Scan for the cell matching the given text and deliver its [X, Y] coordinate at center. 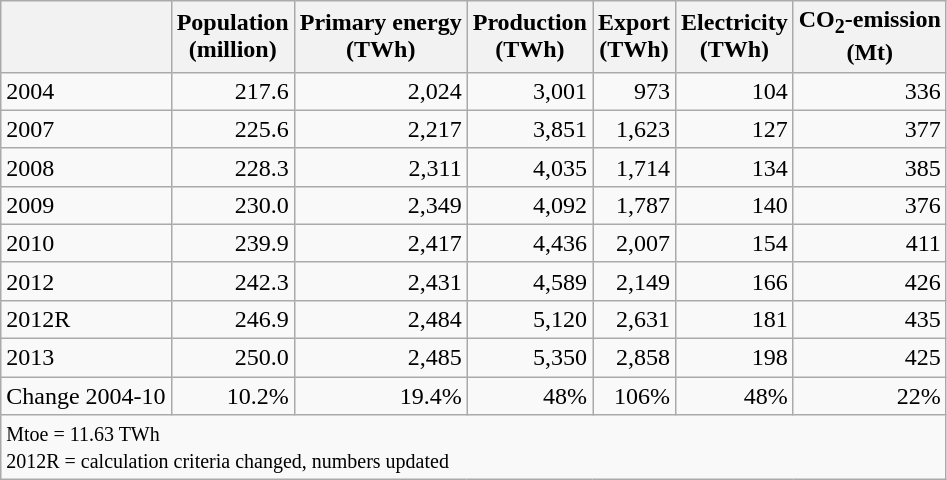
2004 [86, 91]
2,149 [634, 281]
3,851 [530, 129]
2012R [86, 319]
2,858 [634, 358]
Production (TWh) [530, 36]
Export (TWh) [634, 36]
1,623 [634, 129]
1,787 [634, 205]
22% [870, 396]
2,431 [380, 281]
973 [634, 91]
5,120 [530, 319]
2007 [86, 129]
377 [870, 129]
225.6 [232, 129]
2013 [86, 358]
425 [870, 358]
2,417 [380, 243]
127 [735, 129]
10.2% [232, 396]
19.4% [380, 396]
104 [735, 91]
242.3 [232, 281]
239.9 [232, 243]
2,217 [380, 129]
140 [735, 205]
2,024 [380, 91]
2,311 [380, 167]
198 [735, 358]
Primary energy (TWh) [380, 36]
2,007 [634, 243]
230.0 [232, 205]
181 [735, 319]
2010 [86, 243]
106% [634, 396]
411 [870, 243]
435 [870, 319]
217.6 [232, 91]
Mtoe = 11.63 TWh 2012R = calculation criteria changed, numbers updated [474, 448]
Change 2004-10 [86, 396]
2,349 [380, 205]
2,484 [380, 319]
2009 [86, 205]
4,589 [530, 281]
CO2-emission (Mt) [870, 36]
154 [735, 243]
2,485 [380, 358]
2,631 [634, 319]
376 [870, 205]
3,001 [530, 91]
426 [870, 281]
336 [870, 91]
Electricity (TWh) [735, 36]
1,714 [634, 167]
246.9 [232, 319]
2012 [86, 281]
166 [735, 281]
250.0 [232, 358]
134 [735, 167]
2008 [86, 167]
385 [870, 167]
4,436 [530, 243]
228.3 [232, 167]
4,035 [530, 167]
5,350 [530, 358]
Population (million) [232, 36]
4,092 [530, 205]
